Identify which cell holds the provided text, then report its [x, y] central coordinate. 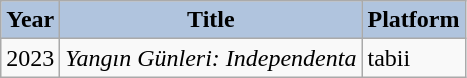
2023 [30, 58]
Yangın Günleri: Independenta [211, 58]
tabii [414, 58]
Year [30, 20]
Platform [414, 20]
Title [211, 20]
